Locate the cell with the specified text and output its [X, Y] center coordinate. 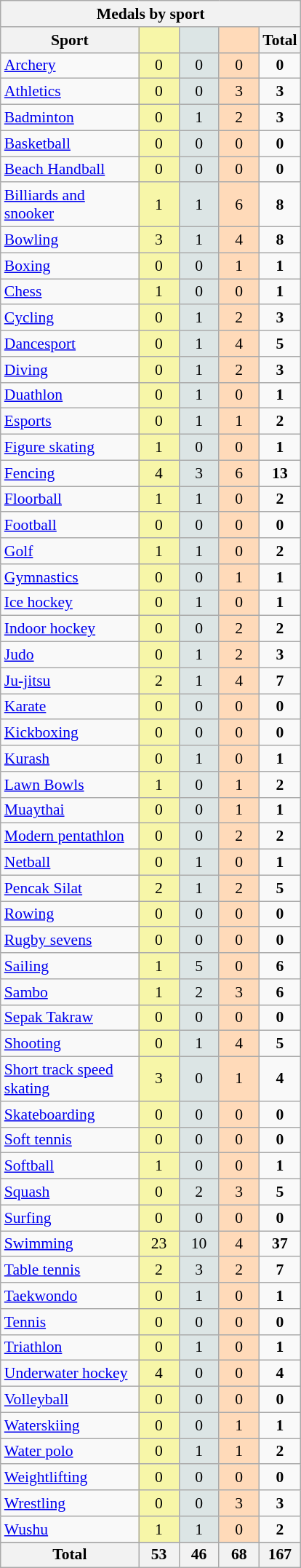
Softball [70, 1166]
Rowing [70, 914]
Taekwondo [70, 1296]
Muaythai [70, 810]
Karate [70, 707]
167 [279, 1555]
Wushu [70, 1529]
Diving [70, 370]
37 [279, 1244]
Bowling [70, 240]
Table tennis [70, 1270]
Chess [70, 292]
Sepak Takraw [70, 1018]
46 [199, 1555]
Soft tennis [70, 1140]
Underwater hockey [70, 1374]
Archery [70, 66]
Fencing [70, 473]
Badminton [70, 118]
Floorball [70, 499]
Surfing [70, 1218]
Athletics [70, 92]
Esports [70, 421]
Golf [70, 551]
Football [70, 526]
Dancesport [70, 344]
Medals by sport [151, 14]
Ice hockey [70, 603]
Short track speed skating [70, 1079]
Gymnastics [70, 577]
Judo [70, 655]
Cycling [70, 318]
13 [279, 473]
23 [158, 1244]
Skateboarding [70, 1114]
Sambo [70, 992]
Shooting [70, 1044]
Volleyball [70, 1400]
Water polo [70, 1452]
Rugby sevens [70, 941]
Basketball [70, 143]
Pencak Silat [70, 888]
Boxing [70, 266]
Modern pentathlon [70, 836]
Indoor hockey [70, 629]
Waterskiing [70, 1425]
Sailing [70, 966]
Netball [70, 863]
Billiards and snooker [70, 205]
Wrestling [70, 1503]
Weightlifting [70, 1478]
Kurash [70, 759]
53 [158, 1555]
Ju-jitsu [70, 681]
Lawn Bowls [70, 785]
Kickboxing [70, 733]
Beach Handball [70, 170]
Triathlon [70, 1347]
Swimming [70, 1244]
Figure skating [70, 448]
68 [238, 1555]
Sport [70, 40]
10 [199, 1244]
Tennis [70, 1322]
Duathlon [70, 395]
Squash [70, 1192]
